Output the (x, y) coordinate of the center of the cell containing the given text.  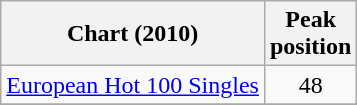
Peakposition (310, 34)
48 (310, 85)
European Hot 100 Singles (133, 85)
Chart (2010) (133, 34)
